Capture the cell that displays the provided text and extract its (x, y) central coordinate. 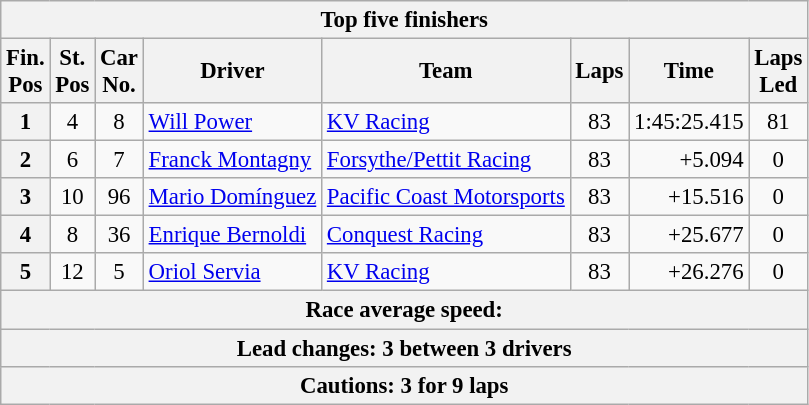
+15.516 (689, 197)
+25.677 (689, 235)
7 (120, 160)
Race average speed: (404, 310)
6 (72, 160)
Driver (232, 72)
Fin.Pos (26, 72)
3 (26, 197)
Oriol Servia (232, 273)
2 (26, 160)
Laps (600, 72)
CarNo. (120, 72)
Lead changes: 3 between 3 drivers (404, 348)
81 (778, 122)
+5.094 (689, 160)
1 (26, 122)
St.Pos (72, 72)
Enrique Bernoldi (232, 235)
Top five finishers (404, 20)
96 (120, 197)
1:45:25.415 (689, 122)
Conquest Racing (446, 235)
+26.276 (689, 273)
Forsythe/Pettit Racing (446, 160)
Time (689, 72)
Cautions: 3 for 9 laps (404, 385)
Team (446, 72)
10 (72, 197)
Will Power (232, 122)
LapsLed (778, 72)
Mario Domínguez (232, 197)
Pacific Coast Motorsports (446, 197)
12 (72, 273)
Franck Montagny (232, 160)
36 (120, 235)
